Find where the given text appears and provide that cell's center as [x, y] coordinate. 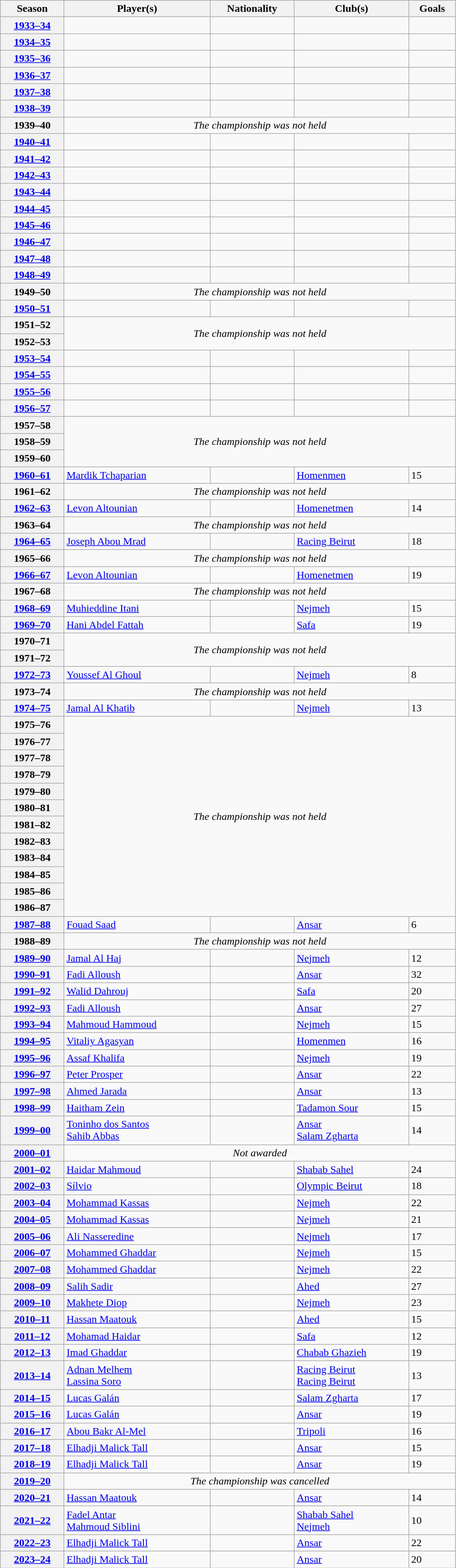
Joseph Abou Mrad [137, 542]
1999–00 [32, 1130]
Haidar Mahmoud [137, 1169]
Vitaliy Agasyan [137, 1041]
6 [432, 924]
1980–81 [32, 808]
1989–90 [32, 958]
1996–97 [32, 1074]
1985–86 [32, 891]
1940–41 [32, 142]
1966–67 [32, 575]
1971–72 [32, 658]
1979–80 [32, 791]
Mardik Tchaparian [137, 475]
1970–71 [32, 641]
2009–10 [32, 1303]
2007–08 [32, 1269]
1959–60 [32, 458]
Not awarded [260, 1153]
Olympic Beirut [352, 1186]
32 [432, 974]
Fadel AntarMahmoud Siblini [137, 1520]
2000–01 [32, 1153]
21 [432, 1219]
1933–34 [32, 25]
1992–93 [32, 1008]
2008–09 [32, 1286]
1943–44 [32, 192]
1965–66 [32, 558]
2012–13 [32, 1353]
2006–07 [32, 1253]
Walid Dahrouj [137, 991]
1991–92 [32, 991]
2014–15 [32, 1398]
Tripoli [352, 1431]
Sílvio [137, 1186]
1936–37 [32, 75]
Jamal Al Haj [137, 958]
2019–20 [32, 1481]
2011–12 [32, 1336]
Player(s) [137, 9]
1978–79 [32, 775]
1947–48 [32, 259]
1973–74 [32, 691]
1963–64 [32, 525]
2017–18 [32, 1448]
24 [432, 1169]
Mahmoud Hammoud [137, 1025]
1964–65 [32, 542]
2002–03 [32, 1186]
1961–62 [32, 492]
Adnan MelhemLassina Soro [137, 1375]
1981–82 [32, 825]
1960–61 [32, 475]
2015–16 [32, 1414]
2013–14 [32, 1375]
Ahmed Jarada [137, 1091]
1956–57 [32, 408]
1934–35 [32, 42]
1950–51 [32, 308]
1962–63 [32, 508]
2021–22 [32, 1520]
1957–58 [32, 425]
Shabab SahelNejmeh [352, 1520]
2016–17 [32, 1431]
1942–43 [32, 175]
Nationality [252, 9]
Assaf Khalifa [137, 1058]
Peter Prosper [137, 1074]
Muhieddine Itani [137, 608]
1972–73 [32, 675]
Salih Sadir [137, 1286]
1983–84 [32, 858]
1938–39 [32, 108]
1974–75 [32, 708]
2018–19 [32, 1464]
1944–45 [32, 209]
1953–54 [32, 358]
Jamal Al Khatib [137, 708]
2003–04 [32, 1203]
1954–55 [32, 375]
Abou Bakr Al-Mel [137, 1431]
1968–69 [32, 608]
Salam Zgharta [352, 1398]
1998–99 [32, 1108]
1975–76 [32, 724]
2022–23 [32, 1543]
1951–52 [32, 325]
Mohamad Haidar [137, 1336]
1993–94 [32, 1025]
2010–11 [32, 1319]
1952–53 [32, 342]
AnsarSalam Zgharta [352, 1130]
Shabab Sahel [352, 1169]
Chabab Ghazieh [352, 1353]
1995–96 [32, 1058]
1982–83 [32, 841]
1967–68 [32, 591]
1946–47 [32, 242]
8 [432, 675]
1976–77 [32, 742]
2005–06 [32, 1236]
1994–95 [32, 1041]
1937–38 [32, 92]
Youssef Al Ghoul [137, 675]
Racing Beirut [352, 542]
2001–02 [32, 1169]
Haitham Zein [137, 1108]
1986–87 [32, 908]
1941–42 [32, 158]
Makhete Diop [137, 1303]
1990–91 [32, 974]
The championship was cancelled [260, 1481]
23 [432, 1303]
1935–36 [32, 59]
Racing BeirutRacing Beirut [352, 1375]
Goals [432, 9]
Fouad Saad [137, 924]
Tadamon Sour [352, 1108]
1945–46 [32, 225]
1984–85 [32, 875]
Ali Nasseredine [137, 1236]
1977–78 [32, 758]
Season [32, 9]
1948–49 [32, 275]
2020–21 [32, 1498]
1949–50 [32, 292]
2004–05 [32, 1219]
1969–70 [32, 625]
1997–98 [32, 1091]
Hani Abdel Fattah [137, 625]
Toninho dos SantosSahib Abbas [137, 1130]
1958–59 [32, 441]
1939–40 [32, 125]
1988–89 [32, 941]
Imad Ghaddar [137, 1353]
1955–56 [32, 392]
1987–88 [32, 924]
2023–24 [32, 1559]
10 [432, 1520]
Club(s) [352, 9]
